Provide the (X, Y) coordinate of the cell's center where the given text is located.  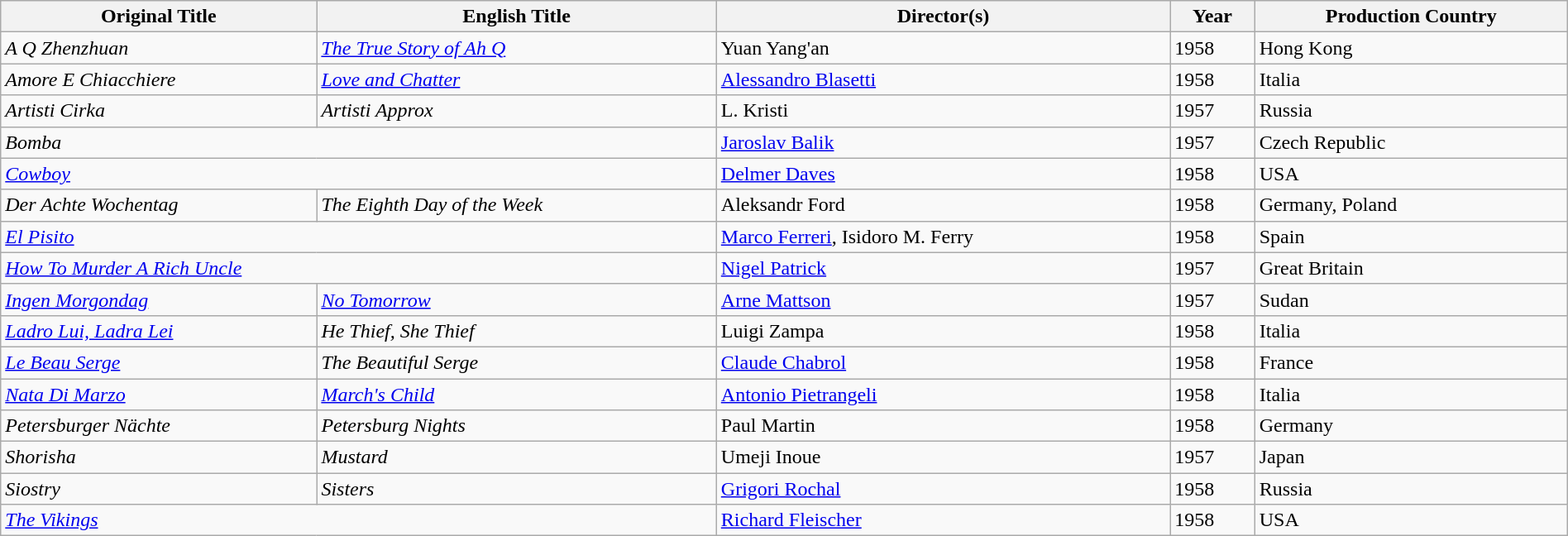
Richard Fleischer (943, 520)
Ingen Morgondag (159, 299)
The True Story of Ah Q (516, 48)
Germany, Poland (1411, 205)
Grigori Rochal (943, 489)
L. Kristi (943, 111)
Original Title (159, 17)
Artisti Cirka (159, 111)
Czech Republic (1411, 142)
Paul Martin (943, 426)
No Tomorrow (516, 299)
Antonio Pietrangeli (943, 395)
Mustard (516, 457)
Sudan (1411, 299)
The Beautiful Serge (516, 362)
Le Beau Serge (159, 362)
Bomba (359, 142)
Petersburger Nächte (159, 426)
Nata Di Marzo (159, 395)
Production Country (1411, 17)
Nigel Patrick (943, 268)
A Q Zhenzhuan (159, 48)
Sisters (516, 489)
Alessandro Blasetti (943, 79)
Luigi Zampa (943, 331)
Cowboy (359, 174)
Umeji Inoue (943, 457)
Director(s) (943, 17)
Jaroslav Balik (943, 142)
Der Achte Wochentag (159, 205)
The Vikings (359, 520)
Aleksandr Ford (943, 205)
He Thief, She Thief (516, 331)
Germany (1411, 426)
Spain (1411, 237)
Siostry (159, 489)
El Pisito (359, 237)
Ladro Lui, Ladra Lei (159, 331)
English Title (516, 17)
March's Child (516, 395)
The Eighth Day of the Week (516, 205)
Arne Mattson (943, 299)
How To Murder A Rich Uncle (359, 268)
Delmer Daves (943, 174)
Hong Kong (1411, 48)
Shorisha (159, 457)
Artisti Approx (516, 111)
Marco Ferreri, Isidoro M. Ferry (943, 237)
Japan (1411, 457)
Yuan Yang'an (943, 48)
Petersburg Nights (516, 426)
Great Britain (1411, 268)
Amore E Chiacchiere (159, 79)
France (1411, 362)
Claude Chabrol (943, 362)
Year (1212, 17)
Love and Chatter (516, 79)
